Provide the (X, Y) coordinate of the cell's center where the given text is located.  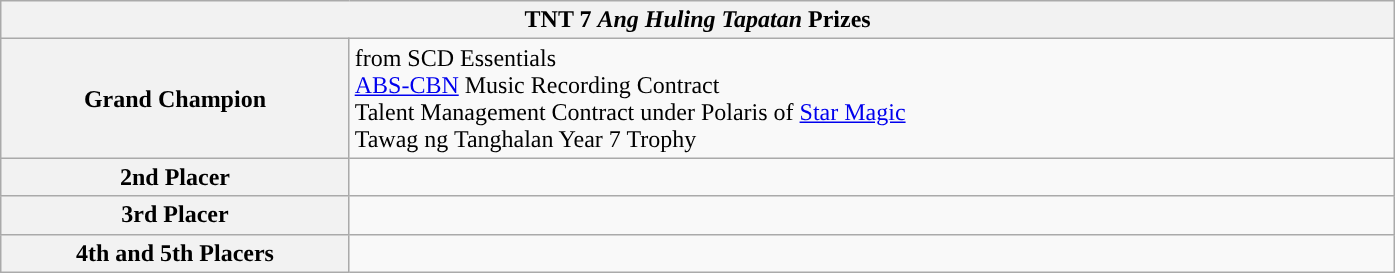
4th and 5th Placers (175, 253)
from SCD EssentialsABS-CBN Music Recording ContractTalent Management Contract under Polaris of Star MagicTawag ng Tanghalan Year 7 Trophy (872, 98)
TNT 7 Ang Huling Tapatan Prizes (698, 20)
3rd Placer (175, 215)
Grand Champion (175, 98)
2nd Placer (175, 177)
